Return the [x, y] coordinate for the center point of the cell that contains the specified text.  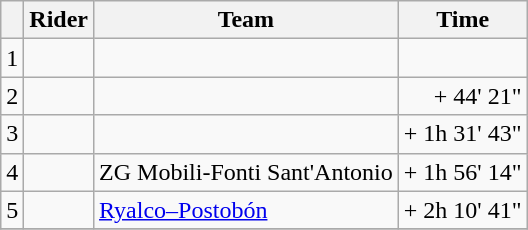
1 [12, 58]
Rider [59, 20]
3 [12, 134]
Time [462, 20]
2 [12, 96]
+ 2h 10' 41" [462, 210]
ZG Mobili-Fonti Sant'Antonio [246, 172]
+ 44' 21" [462, 96]
4 [12, 172]
+ 1h 31' 43" [462, 134]
+ 1h 56' 14" [462, 172]
Team [246, 20]
Ryalco–Postobón [246, 210]
5 [12, 210]
